Return [X, Y] of the center of cell containing provided text 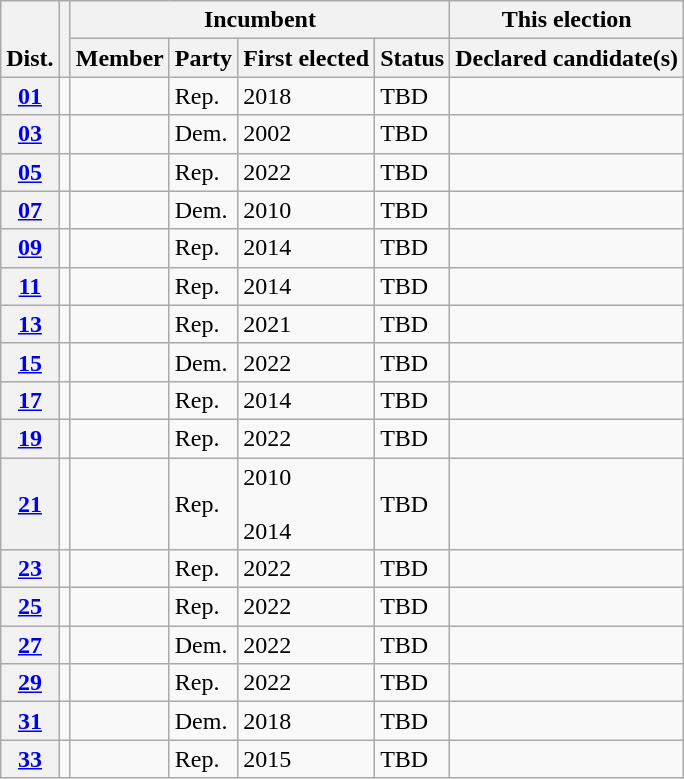
09 [30, 248]
20102014 [306, 504]
11 [30, 286]
23 [30, 569]
Member [120, 58]
2021 [306, 324]
03 [30, 134]
This election [567, 20]
Status [412, 58]
21 [30, 504]
05 [30, 172]
2002 [306, 134]
31 [30, 721]
Declared candidate(s) [567, 58]
Incumbent [260, 20]
19 [30, 438]
27 [30, 645]
17 [30, 400]
25 [30, 607]
2015 [306, 759]
29 [30, 683]
15 [30, 362]
01 [30, 96]
07 [30, 210]
Party [203, 58]
13 [30, 324]
First elected [306, 58]
33 [30, 759]
2010 [306, 210]
Dist. [30, 39]
